From the cell containing the given text, extract its center point as (x, y) coordinate. 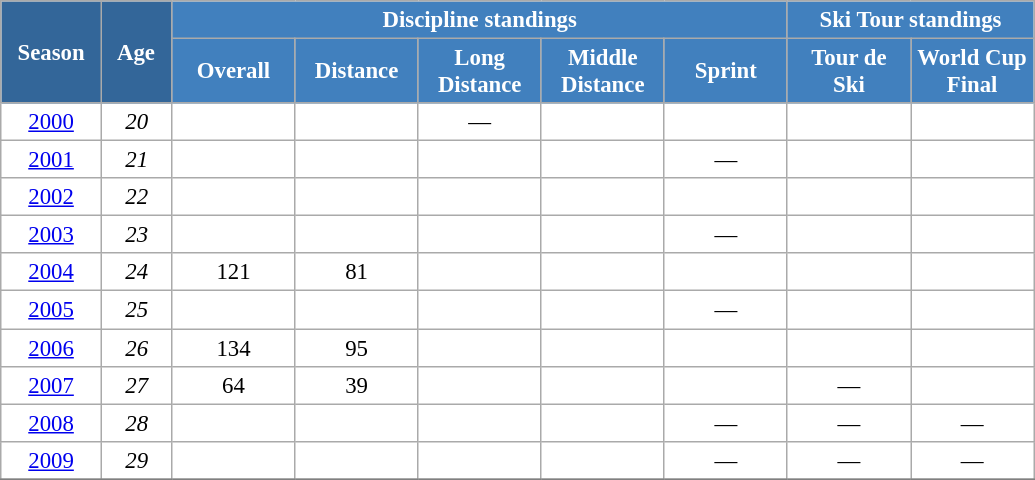
2007 (52, 385)
27 (136, 385)
2009 (52, 460)
23 (136, 235)
95 (356, 348)
22 (136, 197)
Middle Distance (602, 72)
20 (136, 122)
64 (234, 385)
Season (52, 52)
81 (356, 273)
2001 (52, 160)
28 (136, 423)
Ski Tour standings (910, 20)
2006 (52, 348)
World CupFinal (972, 72)
26 (136, 348)
121 (234, 273)
25 (136, 310)
2004 (52, 273)
2002 (52, 197)
24 (136, 273)
2003 (52, 235)
Distance (356, 72)
Discipline standings (480, 20)
Overall (234, 72)
39 (356, 385)
29 (136, 460)
Age (136, 52)
21 (136, 160)
2005 (52, 310)
2000 (52, 122)
Tour deSki (848, 72)
Sprint (726, 72)
2008 (52, 423)
Long Distance (480, 72)
134 (234, 348)
